Capture the cell that displays the provided text and extract its (X, Y) central coordinate. 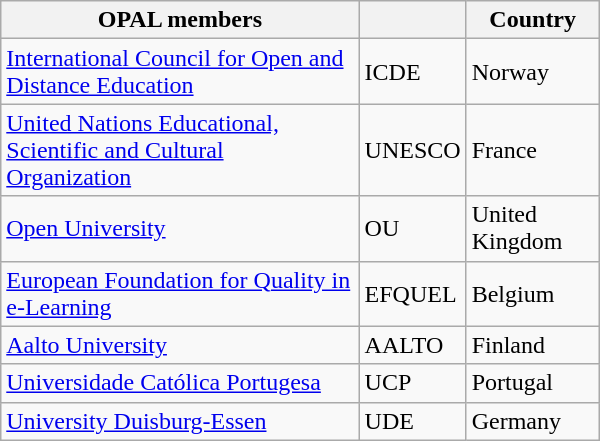
University Duisburg-Essen (180, 421)
AALTO (412, 345)
Germany (532, 421)
OPAL members (180, 20)
ICDE (412, 72)
Country (532, 20)
European Foundation for Quality in e-Learning (180, 294)
UDE (412, 421)
Finland (532, 345)
Norway (532, 72)
France (532, 150)
United Nations Educational, Scientific and Cultural Organization (180, 150)
Universidade Católica Portugesa (180, 383)
Belgium (532, 294)
Aalto University (180, 345)
International Council for Open and Distance Education (180, 72)
UNESCO (412, 150)
UCP (412, 383)
United Kingdom (532, 228)
Portugal (532, 383)
EFQUEL (412, 294)
Open University (180, 228)
OU (412, 228)
